Pinpoint the cell where the given text exists, returning its [x, y] midpoint coordinate. 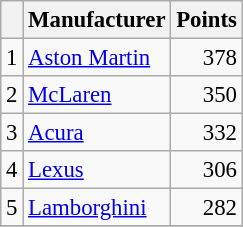
332 [206, 133]
4 [12, 170]
306 [206, 170]
2 [12, 95]
282 [206, 208]
Acura [97, 133]
McLaren [97, 95]
5 [12, 208]
Points [206, 20]
1 [12, 58]
350 [206, 95]
3 [12, 133]
378 [206, 58]
Lamborghini [97, 208]
Manufacturer [97, 20]
Lexus [97, 170]
Aston Martin [97, 58]
